Capture the cell that displays the provided text and extract its (X, Y) central coordinate. 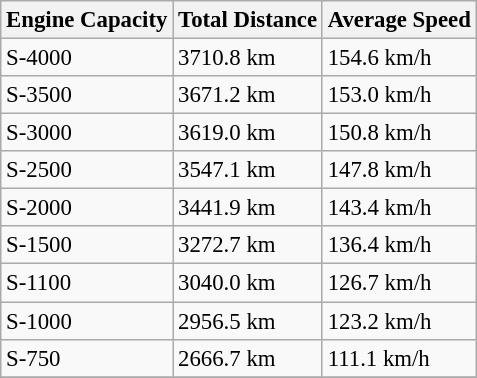
S-2500 (87, 170)
S-3500 (87, 95)
147.8 km/h (399, 170)
Engine Capacity (87, 20)
2666.7 km (248, 358)
143.4 km/h (399, 208)
3441.9 km (248, 208)
123.2 km/h (399, 321)
S-3000 (87, 133)
3671.2 km (248, 95)
Average Speed (399, 20)
3619.0 km (248, 133)
154.6 km/h (399, 58)
S-1000 (87, 321)
153.0 km/h (399, 95)
150.8 km/h (399, 133)
126.7 km/h (399, 283)
S-750 (87, 358)
S-2000 (87, 208)
3710.8 km (248, 58)
S-4000 (87, 58)
136.4 km/h (399, 245)
3272.7 km (248, 245)
S-1100 (87, 283)
S-1500 (87, 245)
Total Distance (248, 20)
3547.1 km (248, 170)
3040.0 km (248, 283)
2956.5 km (248, 321)
111.1 km/h (399, 358)
